Return [X, Y] of the center of cell containing provided text 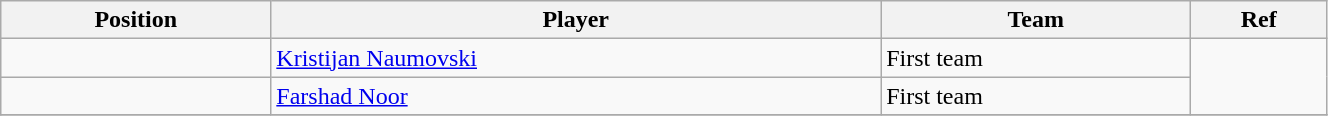
Ref [1259, 20]
Team [1036, 20]
Farshad Noor [576, 96]
Kristijan Naumovski [576, 58]
Player [576, 20]
Position [136, 20]
